Return the [X, Y] coordinate for the center point of the cell that contains the specified text.  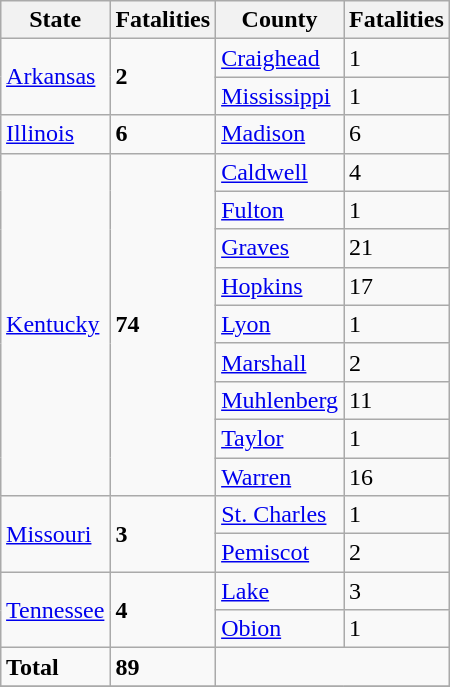
Marshall [280, 362]
Pemiscot [280, 553]
Muhlenberg [280, 400]
Taylor [280, 438]
Madison [280, 134]
Lyon [280, 324]
Missouri [56, 534]
16 [397, 477]
Fulton [280, 210]
17 [397, 286]
Obion [280, 629]
St. Charles [280, 515]
State [56, 20]
Kentucky [56, 324]
Warren [280, 477]
County [280, 20]
21 [397, 248]
Craighead [280, 58]
Illinois [56, 134]
Mississippi [280, 96]
Caldwell [280, 172]
Lake [280, 591]
Arkansas [56, 77]
11 [397, 400]
74 [163, 324]
Hopkins [280, 286]
Total [56, 667]
Tennessee [56, 610]
89 [163, 667]
Graves [280, 248]
